For the text-containing cell, return its midpoint in (X, Y) coordinate format. 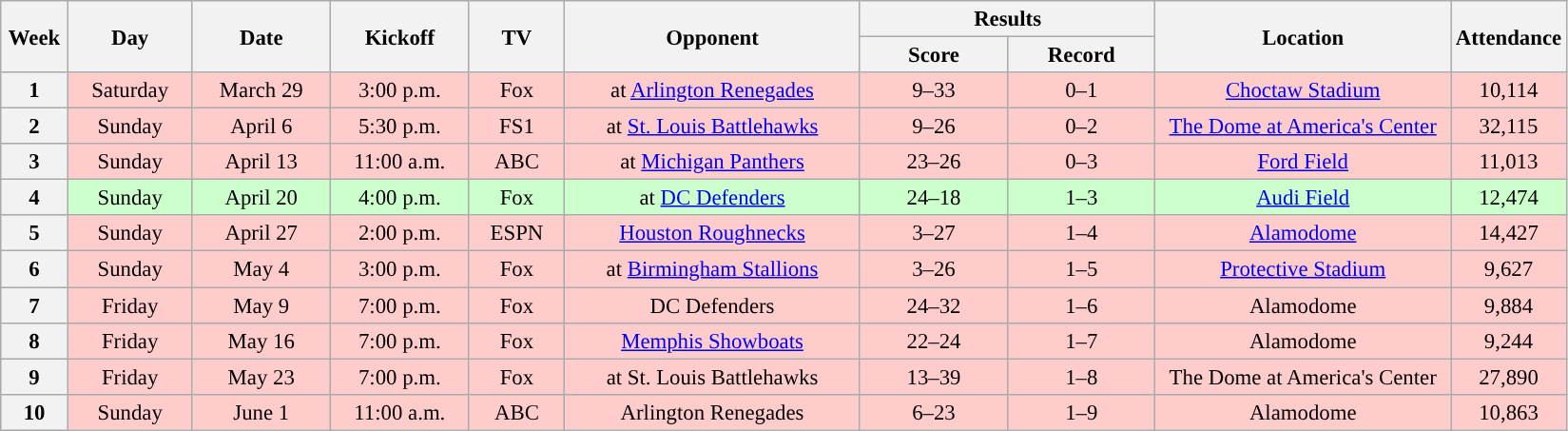
8 (34, 341)
Attendance (1509, 36)
at DC Defenders (713, 198)
1–4 (1082, 233)
Results (1008, 19)
June 1 (261, 412)
27,890 (1509, 377)
Kickoff (400, 36)
12,474 (1509, 198)
0–3 (1082, 162)
1–8 (1082, 377)
April 27 (261, 233)
9,627 (1509, 269)
Score (934, 55)
Location (1303, 36)
9 (34, 377)
3–27 (934, 233)
March 29 (261, 90)
Week (34, 36)
5:30 p.m. (400, 127)
1–9 (1082, 412)
at Michigan Panthers (713, 162)
Record (1082, 55)
0–2 (1082, 127)
Memphis Showboats (713, 341)
9–26 (934, 127)
4 (34, 198)
10,114 (1509, 90)
ESPN (517, 233)
Audi Field (1303, 198)
5 (34, 233)
DC Defenders (713, 305)
1–6 (1082, 305)
0–1 (1082, 90)
14,427 (1509, 233)
April 20 (261, 198)
TV (517, 36)
9,244 (1509, 341)
1–7 (1082, 341)
Opponent (713, 36)
6 (34, 269)
May 4 (261, 269)
3–26 (934, 269)
Date (261, 36)
at Birmingham Stallions (713, 269)
2:00 p.m. (400, 233)
23–26 (934, 162)
Saturday (129, 90)
22–24 (934, 341)
April 6 (261, 127)
24–32 (934, 305)
11,013 (1509, 162)
32,115 (1509, 127)
1–5 (1082, 269)
1–3 (1082, 198)
Houston Roughnecks (713, 233)
2 (34, 127)
Ford Field (1303, 162)
Protective Stadium (1303, 269)
6–23 (934, 412)
Arlington Renegades (713, 412)
April 13 (261, 162)
May 23 (261, 377)
May 16 (261, 341)
10 (34, 412)
9,884 (1509, 305)
10,863 (1509, 412)
7 (34, 305)
1 (34, 90)
May 9 (261, 305)
9–33 (934, 90)
24–18 (934, 198)
Day (129, 36)
13–39 (934, 377)
Choctaw Stadium (1303, 90)
4:00 p.m. (400, 198)
FS1 (517, 127)
3 (34, 162)
at Arlington Renegades (713, 90)
